Output the (x, y) coordinate of the center of the cell containing the given text.  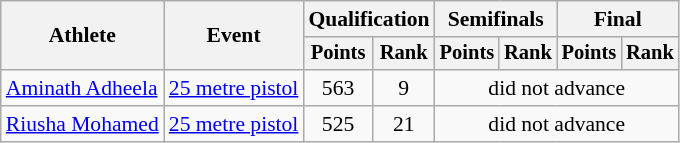
9 (404, 88)
525 (338, 124)
Athlete (82, 36)
Event (234, 36)
Aminath Adheela (82, 88)
Semifinals (496, 19)
Final (618, 19)
Riusha Mohamed (82, 124)
563 (338, 88)
21 (404, 124)
Qualification (368, 19)
